Provide the [X, Y] coordinate of the cell's center where the given text is located.  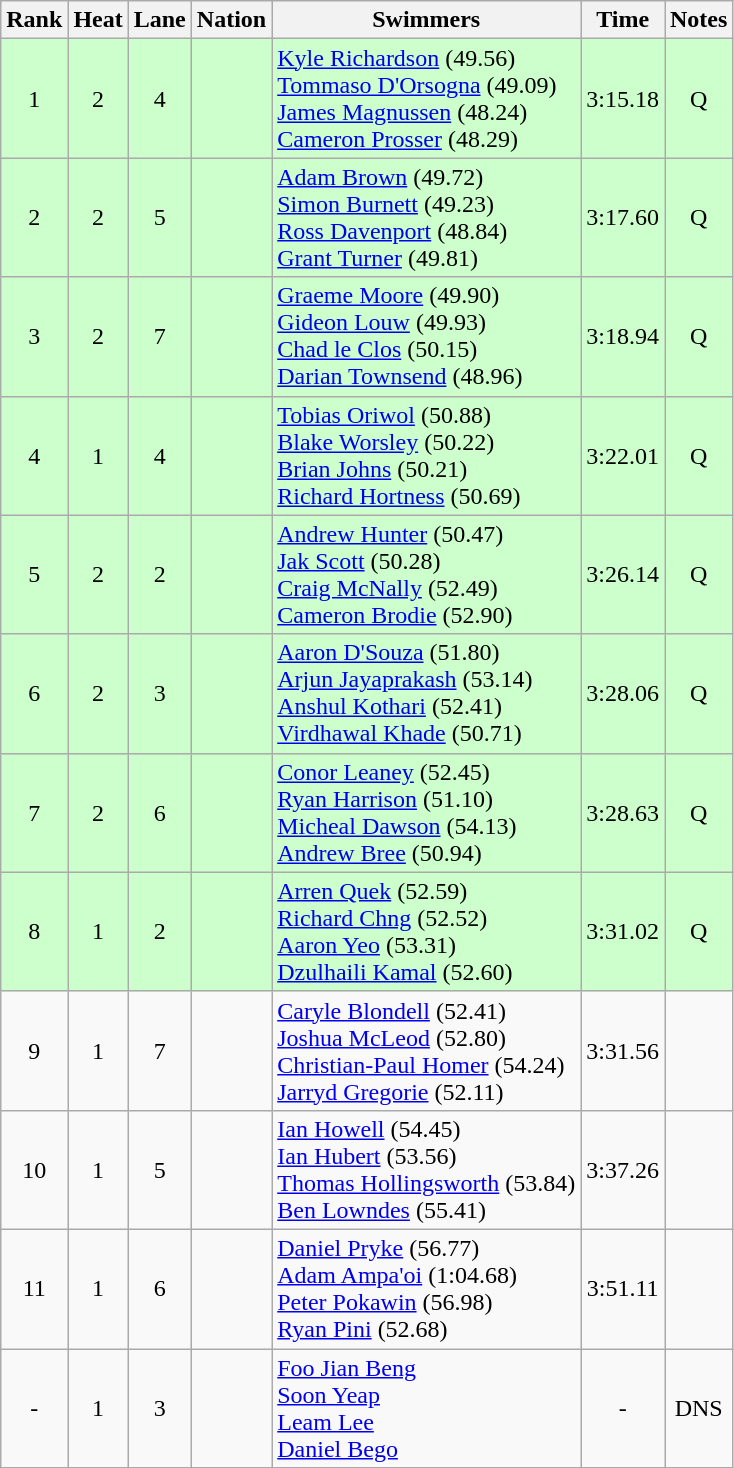
11 [34, 1288]
Caryle Blondell (52.41)Joshua McLeod (52.80)Christian-Paul Homer (54.24)Jarryd Gregorie (52.11) [426, 1050]
Ian Howell (54.45)Ian Hubert (53.56)Thomas Hollingsworth (53.84)Ben Lowndes (55.41) [426, 1170]
Arren Quek (52.59)Richard Chng (52.52)Aaron Yeo (53.31)Dzulhaili Kamal (52.60) [426, 932]
3:22.01 [623, 456]
3:51.11 [623, 1288]
3:37.26 [623, 1170]
3:18.94 [623, 336]
Conor Leaney (52.45)Ryan Harrison (51.10)Micheal Dawson (54.13)Andrew Bree (50.94) [426, 812]
10 [34, 1170]
Graeme Moore (49.90)Gideon Louw (49.93)Chad le Clos (50.15)Darian Townsend (48.96) [426, 336]
Kyle Richardson (49.56)Tommaso D'Orsogna (49.09)James Magnussen (48.24)Cameron Prosser (48.29) [426, 98]
9 [34, 1050]
3:28.63 [623, 812]
Rank [34, 20]
Daniel Pryke (56.77)Adam Ampa'oi (1:04.68)Peter Pokawin (56.98)Ryan Pini (52.68) [426, 1288]
Time [623, 20]
Lane [160, 20]
Tobias Oriwol (50.88)Blake Worsley (50.22)Brian Johns (50.21)Richard Hortness (50.69) [426, 456]
3:31.02 [623, 932]
3:15.18 [623, 98]
8 [34, 932]
3:28.06 [623, 694]
DNS [698, 1408]
Aaron D'Souza (51.80)Arjun Jayaprakash (53.14)Anshul Kothari (52.41)Virdhawal Khade (50.71) [426, 694]
3:31.56 [623, 1050]
Foo Jian BengSoon YeapLeam LeeDaniel Bego [426, 1408]
Andrew Hunter (50.47)Jak Scott (50.28)Craig McNally (52.49)Cameron Brodie (52.90) [426, 574]
Nation [231, 20]
Adam Brown (49.72)Simon Burnett (49.23)Ross Davenport (48.84)Grant Turner (49.81) [426, 218]
Notes [698, 20]
3:26.14 [623, 574]
Heat [98, 20]
3:17.60 [623, 218]
Swimmers [426, 20]
